Capture the cell that displays the provided text and extract its [X, Y] central coordinate. 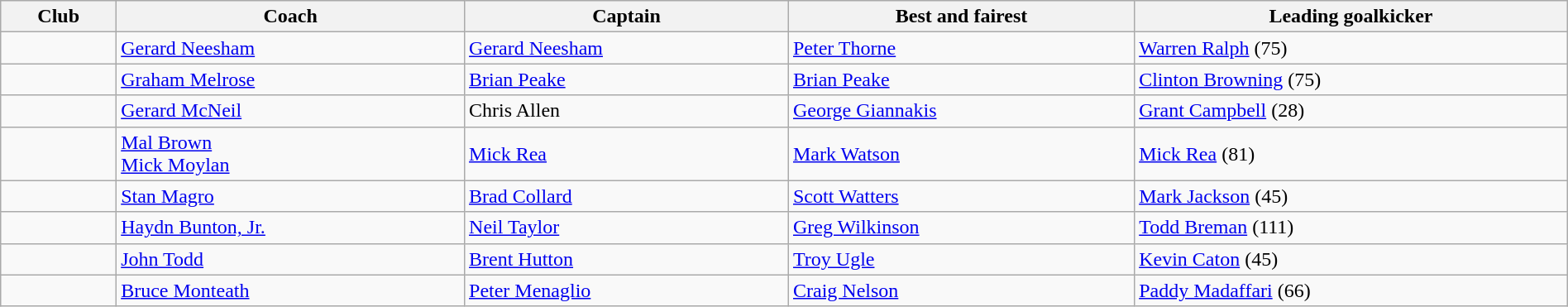
Todd Breman (111) [1351, 228]
Kevin Caton (45) [1351, 259]
Mark Watson [961, 154]
Mark Jackson (45) [1351, 196]
Mick Rea (81) [1351, 154]
Stan Magro [291, 196]
Graham Melrose [291, 79]
Paddy Madaffari (66) [1351, 290]
Warren Ralph (75) [1351, 48]
Gerard McNeil [291, 111]
Best and fairest [961, 17]
Leading goalkicker [1351, 17]
Scott Watters [961, 196]
Chris Allen [627, 111]
Greg Wilkinson [961, 228]
Clinton Browning (75) [1351, 79]
Craig Nelson [961, 290]
Captain [627, 17]
John Todd [291, 259]
Peter Menaglio [627, 290]
Coach [291, 17]
Brad Collard [627, 196]
George Giannakis [961, 111]
Haydn Bunton, Jr. [291, 228]
Peter Thorne [961, 48]
Mal BrownMick Moylan [291, 154]
Neil Taylor [627, 228]
Mick Rea [627, 154]
Brent Hutton [627, 259]
Club [59, 17]
Grant Campbell (28) [1351, 111]
Bruce Monteath [291, 290]
Troy Ugle [961, 259]
